Provide the (x, y) coordinate of the cell's center where the given text is located.  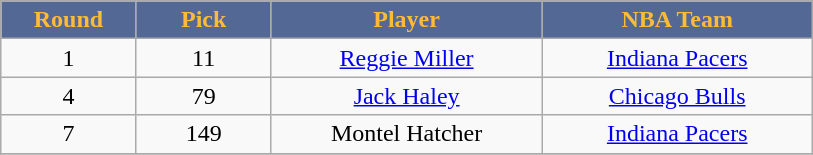
7 (68, 134)
149 (204, 134)
Player (406, 20)
79 (204, 96)
Reggie Miller (406, 58)
Round (68, 20)
Jack Haley (406, 96)
11 (204, 58)
4 (68, 96)
1 (68, 58)
Montel Hatcher (406, 134)
NBA Team (678, 20)
Pick (204, 20)
Chicago Bulls (678, 96)
